Determine the (x, y) coordinate at the center of the cell enclosing the given text.  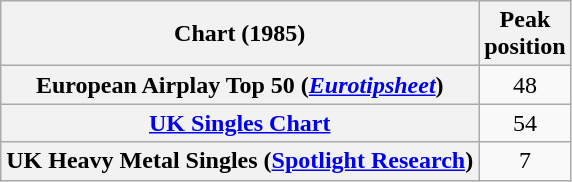
54 (525, 123)
48 (525, 85)
7 (525, 161)
UK Heavy Metal Singles (Spotlight Research) (240, 161)
European Airplay Top 50 (Eurotipsheet) (240, 85)
Peakposition (525, 34)
UK Singles Chart (240, 123)
Chart (1985) (240, 34)
